From the cell containing the given text, extract its center point as (X, Y) coordinate. 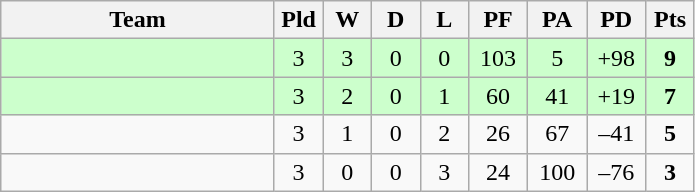
60 (498, 96)
24 (498, 172)
Pld (298, 20)
–41 (616, 134)
PF (498, 20)
103 (498, 58)
Pts (670, 20)
7 (670, 96)
W (348, 20)
D (396, 20)
41 (558, 96)
100 (558, 172)
–76 (616, 172)
+19 (616, 96)
9 (670, 58)
L (444, 20)
67 (558, 134)
26 (498, 134)
+98 (616, 58)
Team (138, 20)
PD (616, 20)
PA (558, 20)
